Scan for the cell matching the given text and deliver its (X, Y) coordinate at center. 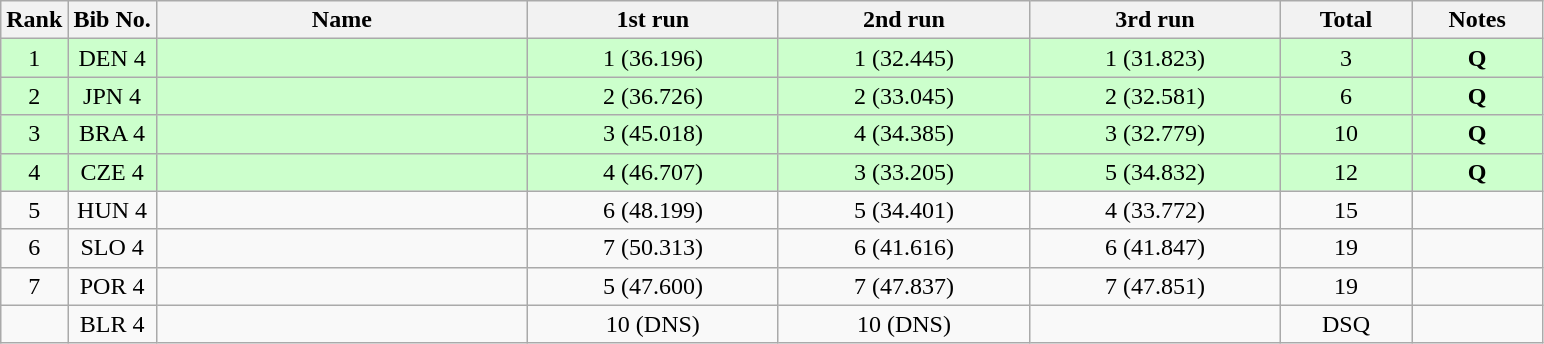
CZE 4 (112, 172)
7 (47.851) (1154, 286)
3 (33.205) (904, 172)
BLR 4 (112, 324)
15 (1346, 210)
2nd run (904, 20)
Total (1346, 20)
JPN 4 (112, 96)
DEN 4 (112, 58)
DSQ (1346, 324)
1 (32.445) (904, 58)
POR 4 (112, 286)
Rank (34, 20)
2 (36.726) (652, 96)
6 (41.847) (1154, 248)
4 (34.385) (904, 134)
2 (34, 96)
3 (45.018) (652, 134)
BRA 4 (112, 134)
Bib No. (112, 20)
5 (47.600) (652, 286)
SLO 4 (112, 248)
2 (32.581) (1154, 96)
4 (34, 172)
4 (33.772) (1154, 210)
5 (34.832) (1154, 172)
7 (47.837) (904, 286)
1 (34, 58)
6 (48.199) (652, 210)
7 (50.313) (652, 248)
12 (1346, 172)
7 (34, 286)
HUN 4 (112, 210)
6 (41.616) (904, 248)
2 (33.045) (904, 96)
4 (46.707) (652, 172)
3rd run (1154, 20)
1 (36.196) (652, 58)
1 (31.823) (1154, 58)
1st run (652, 20)
5 (34.401) (904, 210)
10 (1346, 134)
5 (34, 210)
Name (342, 20)
3 (32.779) (1154, 134)
Notes (1478, 20)
